Search for the cell housing the specified text and yield its (X, Y) center coordinate. 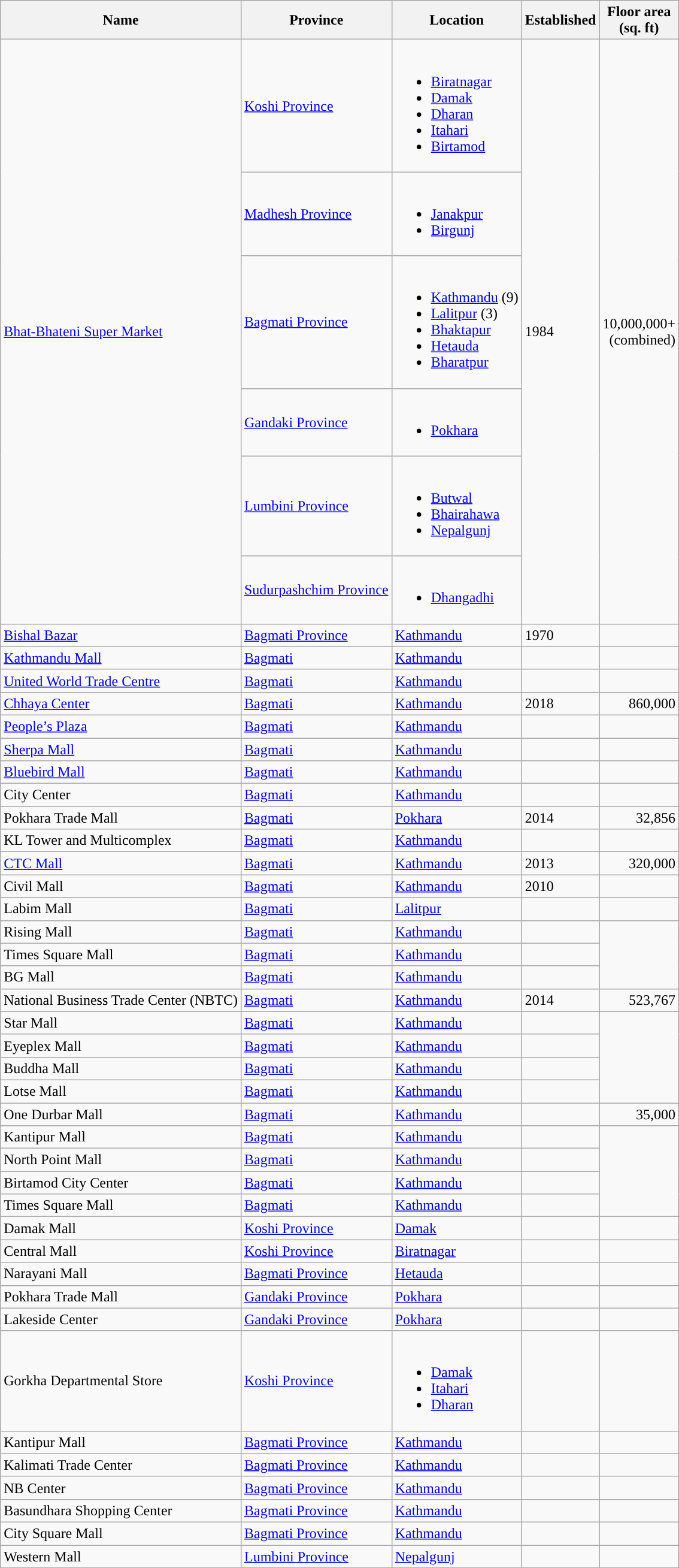
CTC Mall (121, 863)
2013 (560, 863)
Lakeside Center (121, 1319)
320,000 (639, 863)
Bhat-Bhateni Super Market (121, 332)
10,000,000+(combined) (639, 332)
United World Trade Centre (121, 681)
Western Mall (121, 1556)
Dhangadhi (456, 590)
Established (560, 20)
People’s Plaza (121, 726)
Sudurpashchim Province (316, 590)
35,000 (639, 1114)
City Square Mall (121, 1533)
Star Mall (121, 1023)
Eyeplex Mall (121, 1046)
Name (121, 20)
Damak Mall (121, 1228)
32,856 (639, 818)
523,767 (639, 1000)
Buddha Mall (121, 1068)
BG Mall (121, 977)
Basundhara Shopping Center (121, 1510)
1970 (560, 635)
Gorkha Departmental Store (121, 1380)
KL Tower and Multicomplex (121, 841)
Birtamod City Center (121, 1183)
DamakItahariDharan (456, 1380)
2018 (560, 703)
Location (456, 20)
Civil Mall (121, 886)
One Durbar Mall (121, 1114)
Central Mall (121, 1251)
ButwalBhairahawaNepalgunj (456, 506)
Floor area(sq. ft) (639, 20)
JanakpurBirgunj (456, 214)
North Point Mall (121, 1160)
Labim Mall (121, 909)
Lotse Mall (121, 1091)
National Business Trade Center (NBTC) (121, 1000)
Sherpa Mall (121, 750)
1984 (560, 332)
Kalimati Trade Center (121, 1465)
2010 (560, 886)
Kathmandu (9)Lalitpur (3)BhaktapurHetaudaBharatpur (456, 322)
Lalitpur (456, 909)
860,000 (639, 703)
Biratnagar (456, 1251)
Chhaya Center (121, 703)
NB Center (121, 1488)
Rising Mall (121, 932)
Province (316, 20)
City Center (121, 795)
Madhesh Province (316, 214)
Nepalgunj (456, 1556)
Damak (456, 1228)
Bluebird Mall (121, 772)
BiratnagarDamakDharanItahariBirtamod (456, 105)
Kathmandu Mall (121, 658)
Bishal Bazar (121, 635)
Hetauda (456, 1274)
Narayani Mall (121, 1274)
